Extract the [X, Y] coordinate from the center of the cell holding the provided text.  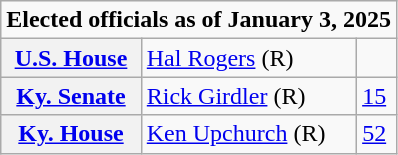
Ken Upchurch (R) [248, 134]
Rick Girdler (R) [248, 96]
Ky. House [72, 134]
52 [377, 134]
U.S. House [72, 58]
Elected officials as of January 3, 2025 [199, 20]
Hal Rogers (R) [248, 58]
15 [377, 96]
Ky. Senate [72, 96]
